Output the [X, Y] coordinate of the center of the cell containing the given text.  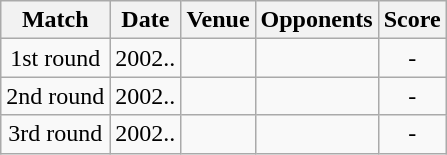
1st round [56, 58]
Match [56, 20]
2nd round [56, 96]
Venue [218, 20]
Opponents [316, 20]
Score [412, 20]
Date [146, 20]
3rd round [56, 134]
